Capture the cell that displays the provided text and extract its [X, Y] central coordinate. 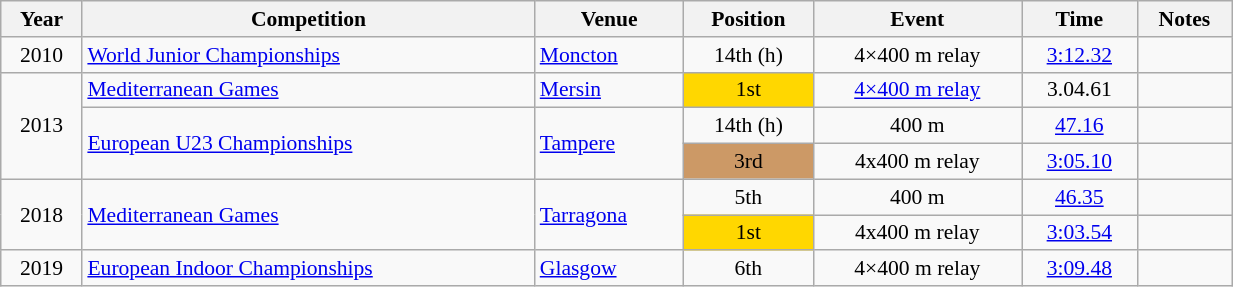
2019 [42, 269]
Mersin [610, 90]
5th [748, 197]
3:03.54 [1080, 233]
Time [1080, 19]
Moncton [610, 55]
46.35 [1080, 197]
2010 [42, 55]
47.16 [1080, 126]
2013 [42, 126]
European U23 Championships [308, 144]
Tarragona [610, 214]
Position [748, 19]
Venue [610, 19]
Event [917, 19]
Tampere [610, 144]
2018 [42, 214]
3:05.10 [1080, 162]
Year [42, 19]
3.04.61 [1080, 90]
3:12.32 [1080, 55]
3:09.48 [1080, 269]
6th [748, 269]
Notes [1184, 19]
Competition [308, 19]
European Indoor Championships [308, 269]
Glasgow [610, 269]
World Junior Championships [308, 55]
3rd [748, 162]
